Find where the given text appears and provide that cell's center as [x, y] coordinate. 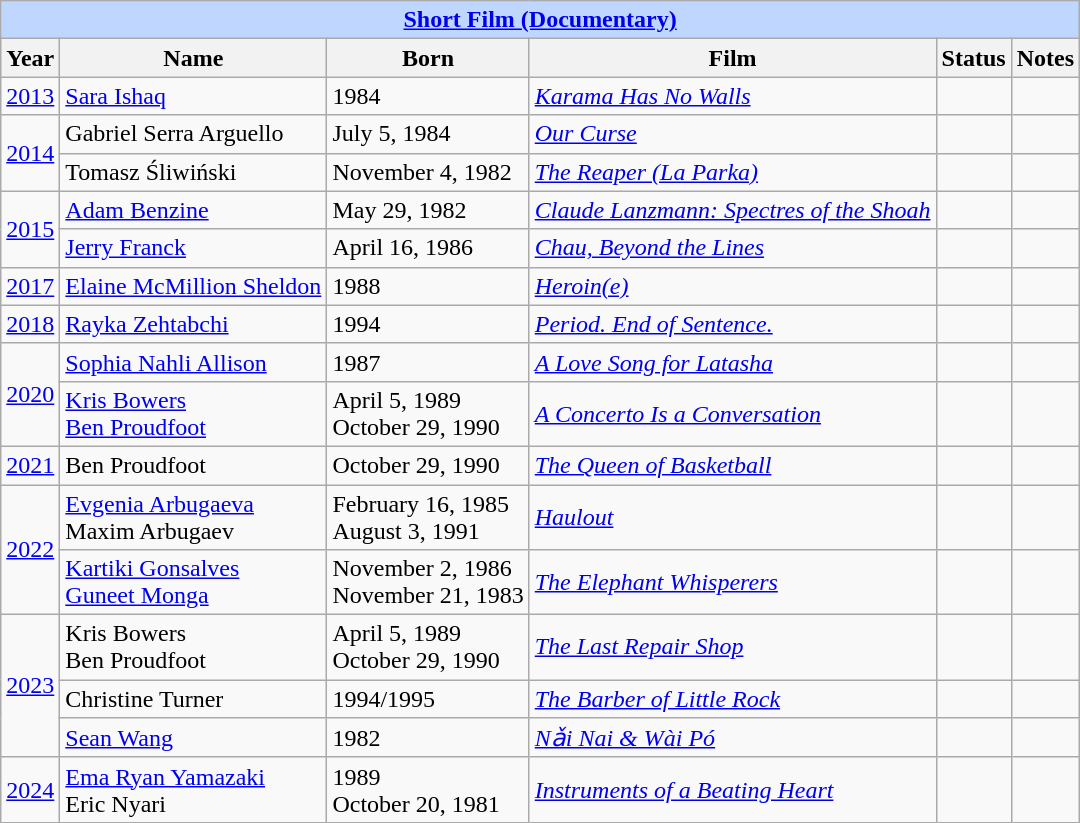
May 29, 1982 [428, 210]
Born [428, 58]
Film [732, 58]
Nǎi Nai & Wài Pó [732, 738]
The Last Repair Shop [732, 648]
Gabriel Serra Arguello [194, 134]
1987 [428, 362]
1982 [428, 738]
Karama Has No Walls [732, 96]
2017 [30, 286]
Sara Ishaq [194, 96]
Haulout [732, 516]
1994/1995 [428, 699]
The Queen of Basketball [732, 465]
2020 [30, 394]
Period. End of Sentence. [732, 324]
Christine Turner [194, 699]
Rayka Zehtabchi [194, 324]
2014 [30, 153]
Elaine McMillion Sheldon [194, 286]
A Love Song for Latasha [732, 362]
2018 [30, 324]
2015 [30, 229]
April 16, 1986 [428, 248]
Year [30, 58]
Evgenia ArbugaevaMaxim Arbugaev [194, 516]
Instruments of a Beating Heart [732, 790]
October 29, 1990 [428, 465]
November 2, 1986November 21, 1983 [428, 582]
Kartiki GonsalvesGuneet Monga [194, 582]
2022 [30, 549]
February 16, 1985August 3, 1991 [428, 516]
Status [974, 58]
Notes [1045, 58]
1994 [428, 324]
2021 [30, 465]
The Reaper (La Parka) [732, 172]
July 5, 1984 [428, 134]
1988 [428, 286]
Sophia Nahli Allison [194, 362]
Name [194, 58]
Short Film (Documentary) [540, 20]
Chau, Beyond the Lines [732, 248]
Ben Proudfoot [194, 465]
1989October 20, 1981 [428, 790]
2013 [30, 96]
Jerry Franck [194, 248]
Our Curse [732, 134]
The Barber of Little Rock [732, 699]
Claude Lanzmann: Spectres of the Shoah [732, 210]
Adam Benzine [194, 210]
Heroin(e) [732, 286]
The Elephant Whisperers [732, 582]
2024 [30, 790]
Sean Wang [194, 738]
Ema Ryan YamazakiEric Nyari [194, 790]
2023 [30, 686]
Tomasz Śliwiński [194, 172]
1984 [428, 96]
November 4, 1982 [428, 172]
A Concerto Is a Conversation [732, 414]
